Extract the [x, y] coordinate from the center of the cell holding the provided text.  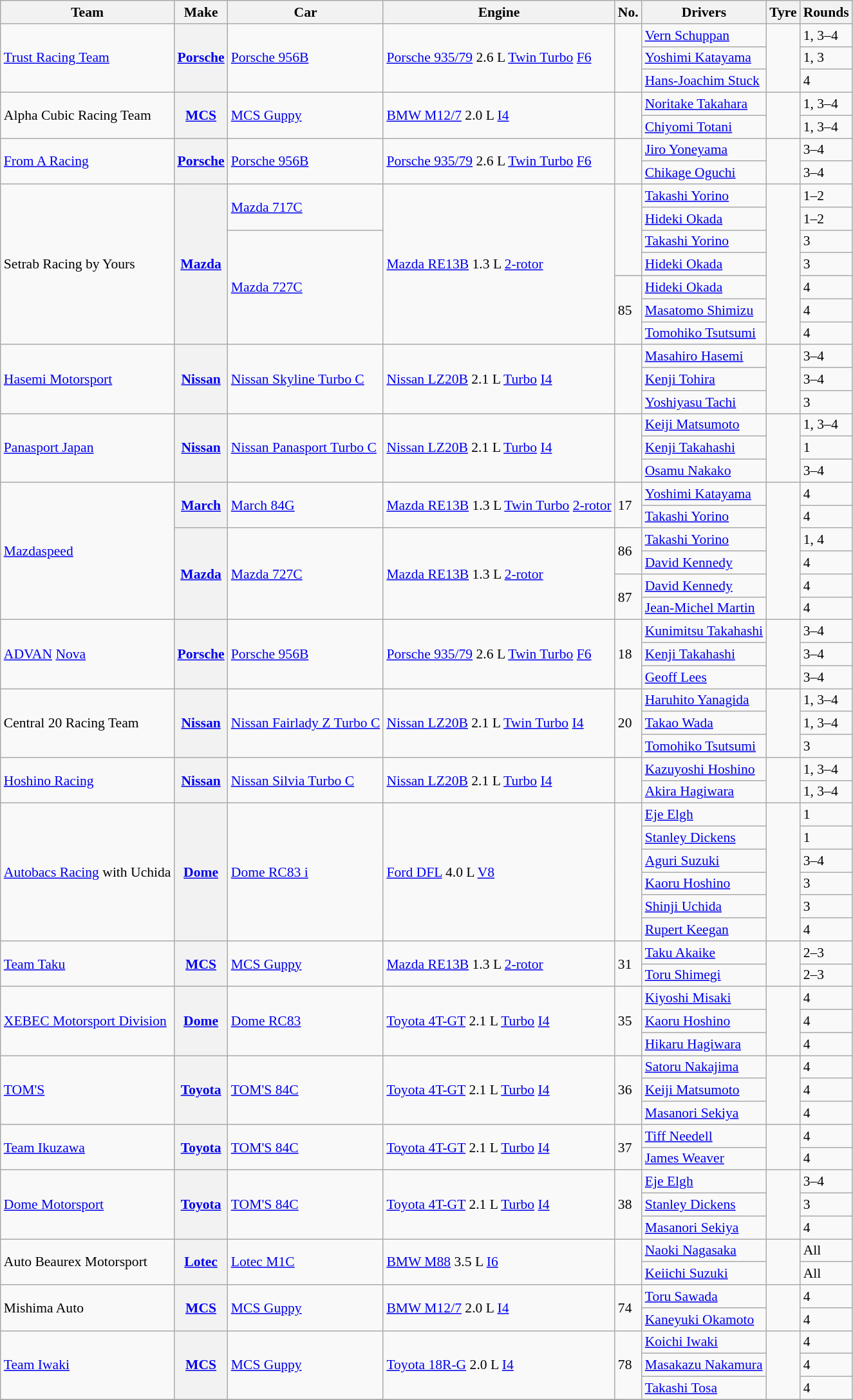
Nissan Skyline Turbo C [306, 380]
Hasemi Motorsport [88, 380]
Kenji Tohira [704, 379]
17 [628, 505]
Nissan LZ20B 2.1 L Twin Turbo I4 [498, 723]
Keiichi Suzuki [704, 1274]
Hans-Joachim Stuck [704, 81]
Mishima Auto [88, 1308]
Aguri Suzuki [704, 861]
Kunimitsu Takahashi [704, 631]
1, 3 [827, 58]
36 [628, 1090]
86 [628, 551]
Takao Wada [704, 723]
38 [628, 1205]
Team [88, 12]
Tyre [783, 12]
74 [628, 1308]
James Weaver [704, 1159]
Lotec M1C [306, 1262]
Kazuyoshi Hoshino [704, 769]
Osamu Nakako [704, 471]
Toru Sawada [704, 1296]
85 [628, 310]
Autobacs Racing with Uchida [88, 872]
Engine [498, 12]
Nissan Fairlady Z Turbo C [306, 723]
Koichi Iwaki [704, 1342]
Team Ikuzawa [88, 1147]
Hoshino Racing [88, 780]
18 [628, 654]
Chikage Oguchi [704, 173]
Car [306, 12]
Lotec [201, 1262]
Masakazu Nakamura [704, 1365]
Satoru Nakajima [704, 1067]
Central 20 Racing Team [88, 723]
Taku Akaike [704, 953]
From A Racing [88, 161]
Rounds [827, 12]
Drivers [704, 12]
BMW M88 3.5 L I6 [498, 1262]
March [201, 505]
87 [628, 597]
37 [628, 1147]
No. [628, 12]
Toru Shimegi [704, 975]
XEBEC Motorsport Division [88, 1021]
Toyota 18R-G 2.0 L I4 [498, 1365]
Mazda RE13B 1.3 L Twin Turbo 2-rotor [498, 505]
Dome RC83 [306, 1021]
Haruhito Yanagida [704, 700]
Team Iwaki [88, 1365]
Hikaru Hagiwara [704, 1044]
Alpha Cubic Racing Team [88, 116]
Team Taku [88, 964]
Nissan Panasport Turbo C [306, 448]
Takashi Tosa [704, 1388]
78 [628, 1365]
20 [628, 723]
Nissan Silvia Turbo C [306, 780]
TOM'S [88, 1090]
Jean-Michel Martin [704, 608]
Rupert Keegan [704, 929]
Dome Motorsport [88, 1205]
Geoff Lees [704, 677]
1, 4 [827, 540]
Masahiro Hasemi [704, 357]
Vern Schuppan [704, 35]
Ford DFL 4.0 L V8 [498, 872]
Noritake Takahara [704, 104]
March 84G [306, 505]
Mazdaspeed [88, 551]
Shinji Uchida [704, 907]
Naoki Nagasaka [704, 1251]
Masatomo Shimizu [704, 310]
35 [628, 1021]
ADVAN Nova [88, 654]
Dome RC83 i [306, 872]
Make [201, 12]
Yoshiyasu Tachi [704, 402]
Setrab Racing by Yours [88, 264]
Mazda 717C [306, 207]
Tiff Needell [704, 1136]
Panasport Japan [88, 448]
Chiyomi Totani [704, 127]
Auto Beaurex Motorsport [88, 1262]
Kaneyuki Okamoto [704, 1320]
31 [628, 964]
Akira Hagiwara [704, 792]
Trust Racing Team [88, 58]
Jiro Yoneyama [704, 150]
Kiyoshi Misaki [704, 998]
